Provide the (x, y) coordinate of the cell's center where the given text is located.  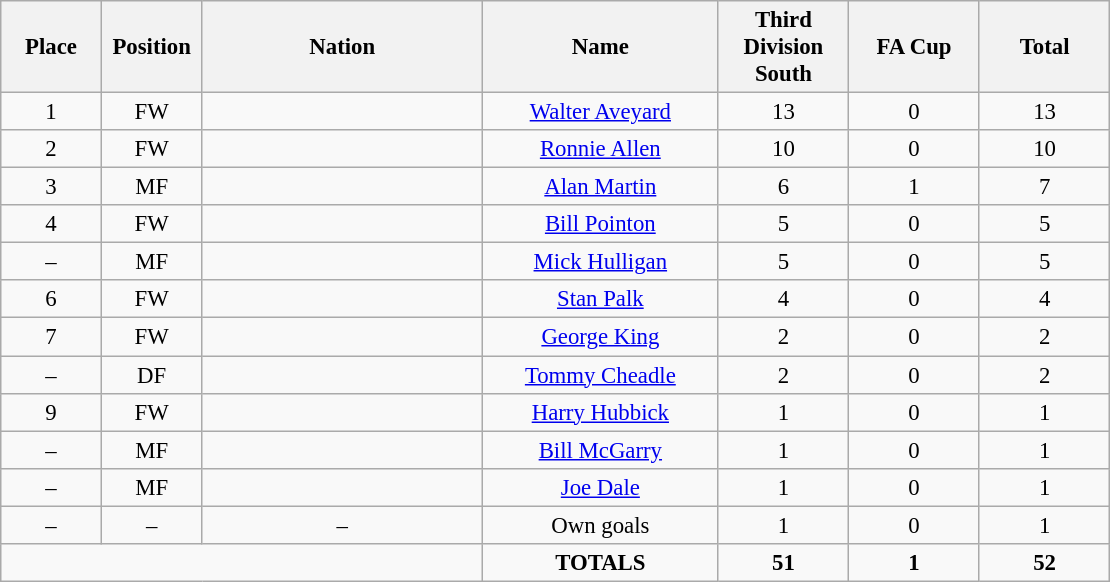
Total (1044, 47)
51 (784, 563)
FA Cup (914, 47)
Own goals (601, 525)
Joe Dale (601, 487)
Walter Aveyard (601, 112)
DF (152, 375)
3 (52, 187)
Bill McGarry (601, 450)
Place (52, 47)
Position (152, 47)
Name (601, 47)
Tommy Cheadle (601, 375)
Bill Pointon (601, 224)
George King (601, 337)
Stan Palk (601, 299)
Harry Hubbick (601, 412)
Alan Martin (601, 187)
Third Division South (784, 47)
Ronnie Allen (601, 149)
9 (52, 412)
Mick Hulligan (601, 262)
52 (1044, 563)
Nation (342, 47)
TOTALS (601, 563)
